Capture the cell that displays the provided text and extract its (X, Y) central coordinate. 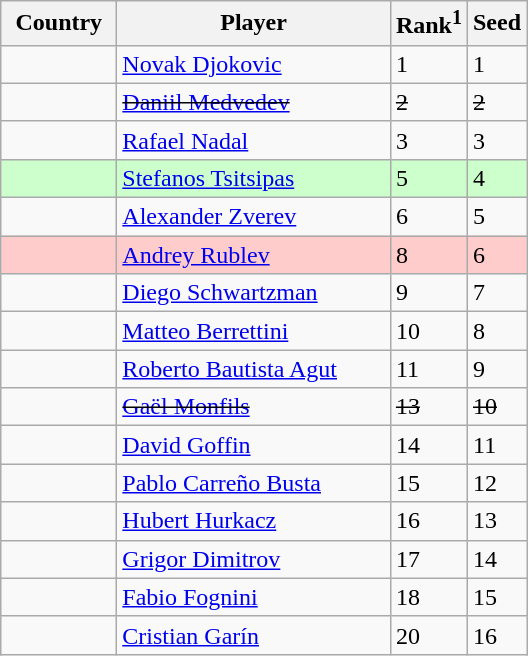
Alexander Zverev (254, 217)
20 (428, 635)
Roberto Bautista Agut (254, 369)
Gaël Monfils (254, 407)
Player (254, 24)
Andrey Rublev (254, 255)
Stefanos Tsitsipas (254, 178)
7 (496, 293)
Novak Djokovic (254, 64)
Rank1 (428, 24)
17 (428, 559)
Hubert Hurkacz (254, 521)
David Goffin (254, 445)
Seed (496, 24)
18 (428, 597)
Fabio Fognini (254, 597)
Rafael Nadal (254, 140)
Cristian Garín (254, 635)
Diego Schwartzman (254, 293)
Daniil Medvedev (254, 102)
Pablo Carreño Busta (254, 483)
12 (496, 483)
Country (59, 24)
4 (496, 178)
Matteo Berrettini (254, 331)
Grigor Dimitrov (254, 559)
